Find where the given text appears and provide that cell's center as [X, Y] coordinate. 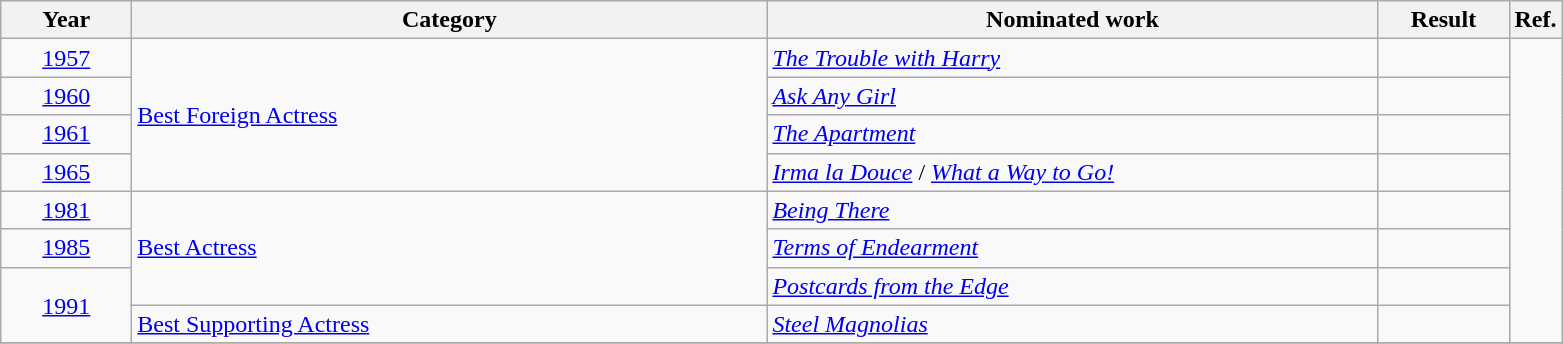
Best Foreign Actress [450, 115]
Irma la Douce / What a Way to Go! [1072, 172]
Year [66, 20]
1957 [66, 58]
Best Supporting Actress [450, 324]
Best Actress [450, 248]
Steel Magnolias [1072, 324]
1961 [66, 134]
1981 [66, 210]
1965 [66, 172]
Being There [1072, 210]
1991 [66, 305]
1985 [66, 248]
Category [450, 20]
Terms of Endearment [1072, 248]
Ask Any Girl [1072, 96]
Result [1444, 20]
Postcards from the Edge [1072, 286]
The Apartment [1072, 134]
Nominated work [1072, 20]
The Trouble with Harry [1072, 58]
Ref. [1536, 20]
1960 [66, 96]
